Scan for the cell matching the given text and deliver its [x, y] coordinate at center. 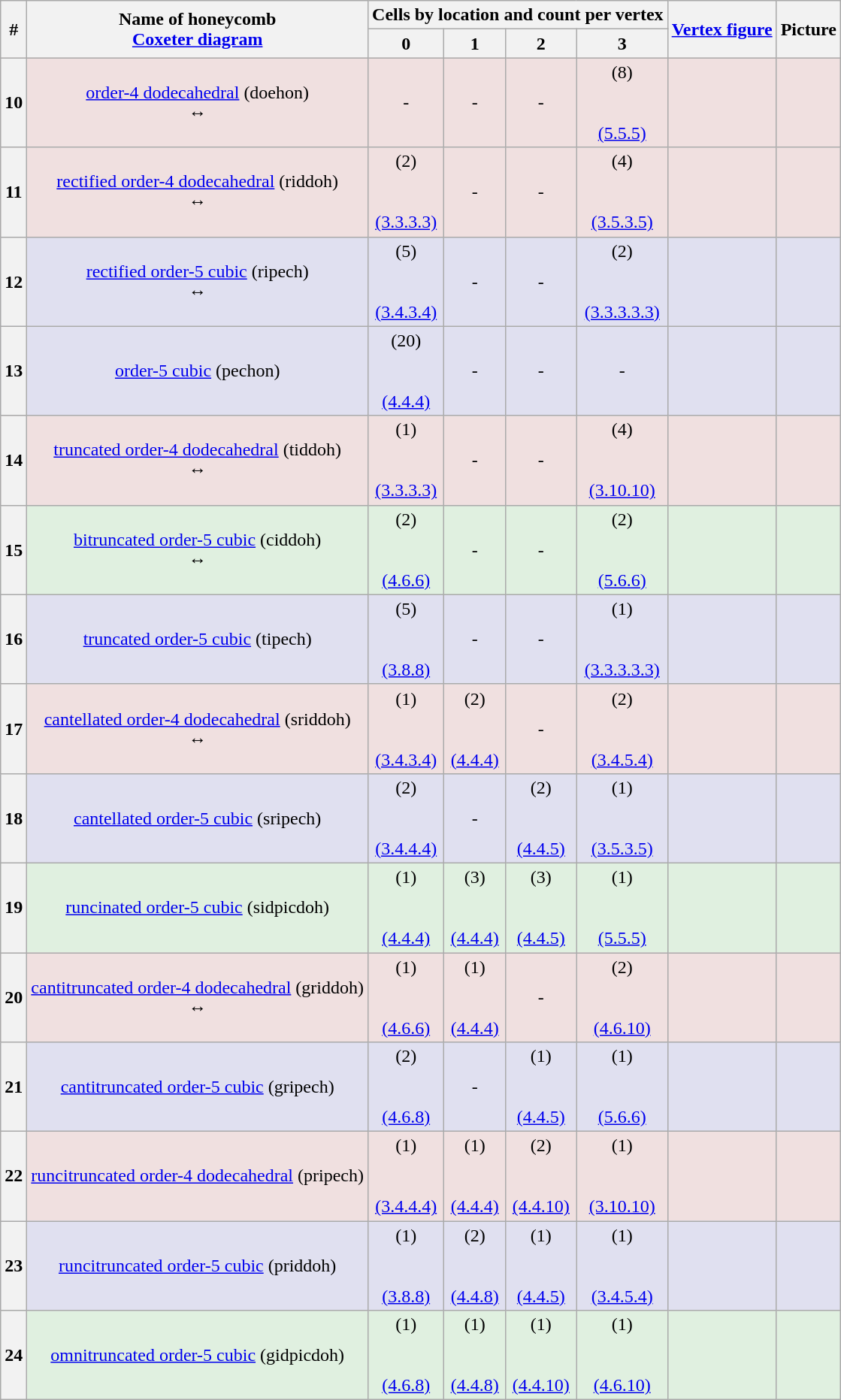
truncated order-4 dodecahedral (tiddoh) ↔ [198, 460]
Cells by location and count per vertex [519, 15]
Picture [809, 29]
truncated order-5 cubic (tipech) [198, 639]
24 [14, 1356]
(5)(3.8.8) [406, 639]
(1)(4.6.8) [406, 1356]
(1)(3.4.5.4) [622, 1265]
order-5 cubic (pechon) [198, 371]
(5)(3.4.3.4) [406, 281]
11 [14, 192]
(2)(4.4.4) [475, 729]
(2)(3.3.3.3) [406, 192]
omnitruncated order-5 cubic (gidpicdoh) [198, 1356]
19 [14, 908]
(2)(4.6.8) [406, 1087]
(8)(5.5.5) [622, 102]
22 [14, 1177]
(2)(4.4.10) [541, 1177]
(4)(3.10.10) [622, 460]
1 [475, 44]
(2)(3.4.4.4) [406, 818]
rectified order-4 dodecahedral (riddoh) ↔ [198, 192]
23 [14, 1265]
(1)(3.4.4.4) [406, 1177]
2 [541, 44]
(2)(4.4.8) [475, 1265]
(1)(3.8.8) [406, 1265]
16 [14, 639]
cantitruncated order-4 dodecahedral (griddoh) ↔ [198, 998]
runcinated order-5 cubic (sidpicdoh) [198, 908]
cantitruncated order-5 cubic (gripech) [198, 1087]
# [14, 29]
10 [14, 102]
(2)(4.6.6) [406, 550]
cantellated order-5 cubic (sripech) [198, 818]
(1)(4.6.10) [622, 1356]
runcitruncated order-4 dodecahedral (pripech) [198, 1177]
(2)(5.6.6) [622, 550]
3 [622, 44]
(1)(5.5.5) [622, 908]
(1)(4.4.8) [475, 1356]
(1)(3.5.3.5) [622, 818]
(4)(3.5.3.5) [622, 192]
(1)(3.3.3.3) [406, 460]
runcitruncated order-5 cubic (priddoh) [198, 1265]
12 [14, 281]
20 [14, 998]
15 [14, 550]
(1)(5.6.6) [622, 1087]
(1)(3.10.10) [622, 1177]
(2)(4.6.10) [622, 998]
(2)(4.4.5) [541, 818]
(20)(4.4.4) [406, 371]
(1)(3.3.3.3.3) [622, 639]
rectified order-5 cubic (ripech) ↔ [198, 281]
(3)(4.4.5) [541, 908]
(1)(4.4.10) [541, 1356]
(3)(4.4.4) [475, 908]
(2)(3.4.5.4) [622, 729]
13 [14, 371]
18 [14, 818]
21 [14, 1087]
(2)(3.3.3.3.3) [622, 281]
order-4 dodecahedral (doehon) ↔ [198, 102]
0 [406, 44]
Name of honeycombCoxeter diagram [198, 29]
bitruncated order-5 cubic (ciddoh) ↔ [198, 550]
Vertex figure [722, 29]
17 [14, 729]
(1)(3.4.3.4) [406, 729]
cantellated order-4 dodecahedral (sriddoh) ↔ [198, 729]
(1)(4.6.6) [406, 998]
14 [14, 460]
